Detect which cell encompasses the target text, then output its (X, Y) center coordinate. 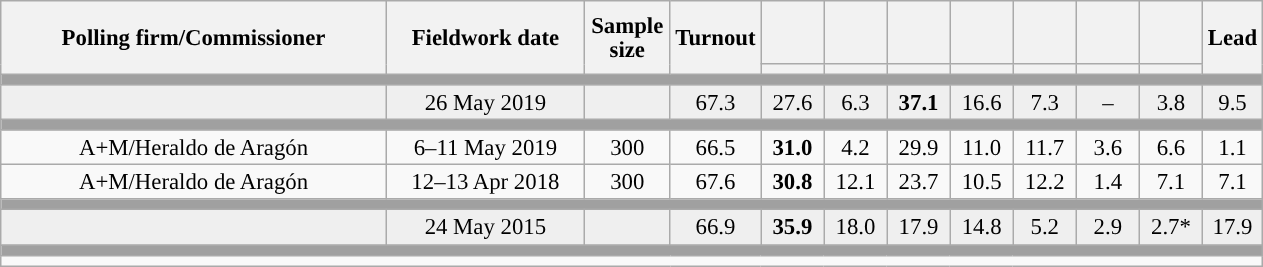
1.1 (1232, 148)
35.9 (792, 228)
12–13 Apr 2018 (485, 182)
11.0 (982, 148)
9.5 (1232, 102)
66.9 (716, 228)
Sample size (627, 38)
7.3 (1044, 102)
6.3 (856, 102)
3.8 (1170, 102)
24 May 2015 (485, 228)
67.3 (716, 102)
12.1 (856, 182)
6–11 May 2019 (485, 148)
Lead (1232, 38)
1.4 (1108, 182)
5.2 (1044, 228)
31.0 (792, 148)
27.6 (792, 102)
2.7* (1170, 228)
29.9 (918, 148)
67.6 (716, 182)
12.2 (1044, 182)
Turnout (716, 38)
26 May 2019 (485, 102)
30.8 (792, 182)
66.5 (716, 148)
Polling firm/Commissioner (194, 38)
10.5 (982, 182)
Fieldwork date (485, 38)
16.6 (982, 102)
6.6 (1170, 148)
18.0 (856, 228)
3.6 (1108, 148)
37.1 (918, 102)
– (1108, 102)
2.9 (1108, 228)
14.8 (982, 228)
11.7 (1044, 148)
4.2 (856, 148)
23.7 (918, 182)
